Capture the cell that displays the provided text and extract its [x, y] central coordinate. 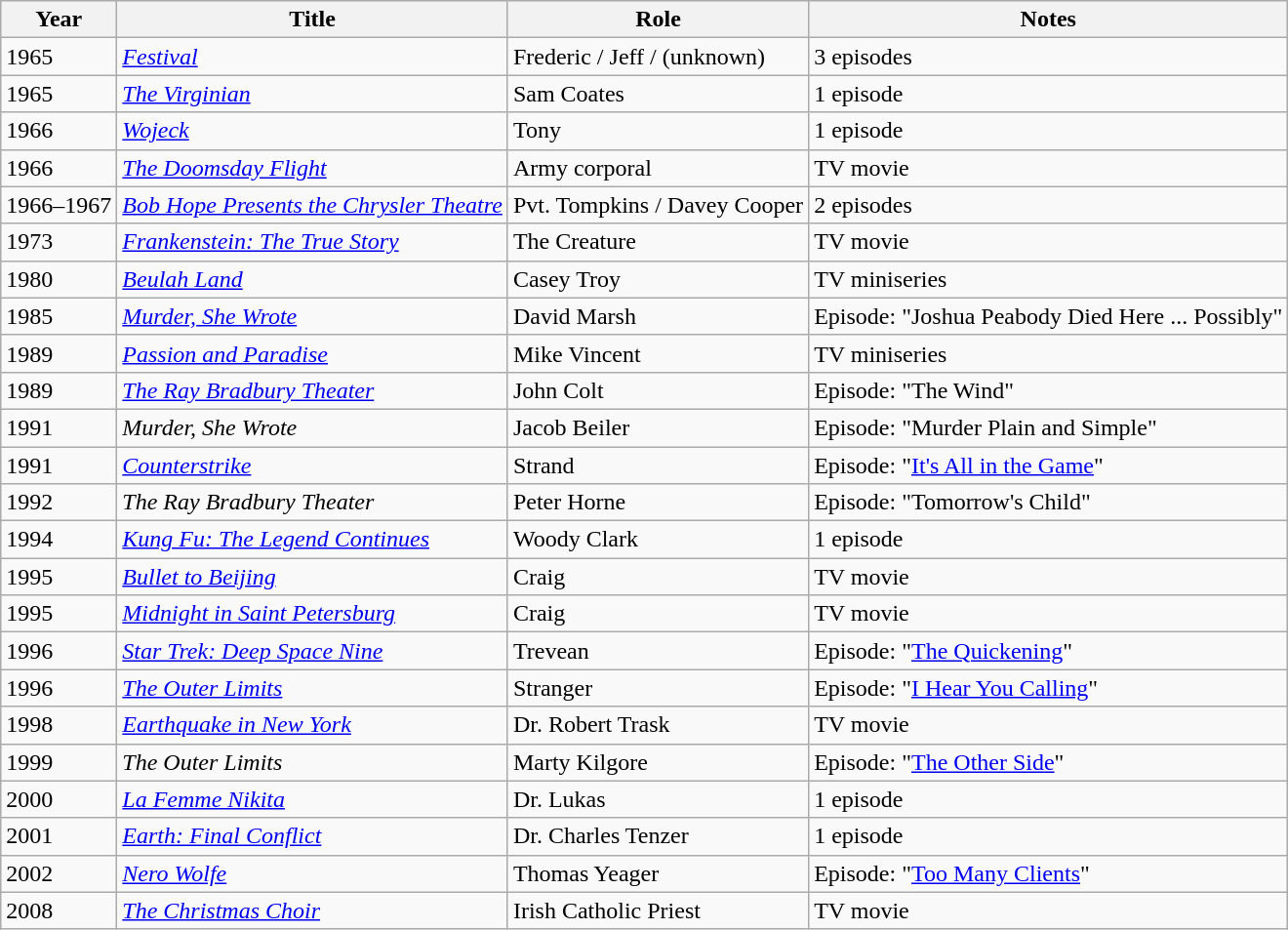
2001 [59, 836]
Episode: "It's All in the Game" [1048, 465]
Thomas Yeager [658, 873]
Marty Kilgore [658, 762]
Jacob Beiler [658, 427]
Army corporal [658, 168]
Irish Catholic Priest [658, 910]
The Virginian [312, 94]
1966–1967 [59, 205]
Episode: "Too Many Clients" [1048, 873]
Midnight in Saint Petersburg [312, 614]
1998 [59, 725]
1992 [59, 503]
Earthquake in New York [312, 725]
La Femme Nikita [312, 799]
Dr. Charles Tenzer [658, 836]
1985 [59, 316]
Episode: "The Wind" [1048, 390]
Peter Horne [658, 503]
Frankenstein: The True Story [312, 242]
Strand [658, 465]
1994 [59, 540]
Nero Wolfe [312, 873]
Dr. Lukas [658, 799]
David Marsh [658, 316]
Notes [1048, 20]
Beulah Land [312, 279]
1999 [59, 762]
3 episodes [1048, 57]
Kung Fu: The Legend Continues [312, 540]
Role [658, 20]
Mike Vincent [658, 353]
Episode: "Murder Plain and Simple" [1048, 427]
Tony [658, 131]
Year [59, 20]
Episode: "The Quickening" [1048, 651]
2 episodes [1048, 205]
Earth: Final Conflict [312, 836]
Trevean [658, 651]
The Christmas Choir [312, 910]
Pvt. Tompkins / Davey Cooper [658, 205]
Episode: "The Other Side" [1048, 762]
Bob Hope Presents the Chrysler Theatre [312, 205]
Sam Coates [658, 94]
2008 [59, 910]
Bullet to Beijing [312, 577]
Festival [312, 57]
Dr. Robert Trask [658, 725]
Episode: "Tomorrow's Child" [1048, 503]
Casey Troy [658, 279]
Title [312, 20]
2000 [59, 799]
Counterstrike [312, 465]
Woody Clark [658, 540]
Star Trek: Deep Space Nine [312, 651]
2002 [59, 873]
Passion and Paradise [312, 353]
Wojeck [312, 131]
The Creature [658, 242]
Episode: "Joshua Peabody Died Here ... Possibly" [1048, 316]
Frederic / Jeff / (unknown) [658, 57]
The Doomsday Flight [312, 168]
Stranger [658, 688]
1980 [59, 279]
1973 [59, 242]
John Colt [658, 390]
Episode: "I Hear You Calling" [1048, 688]
